Return [X, Y] of the center of cell containing provided text 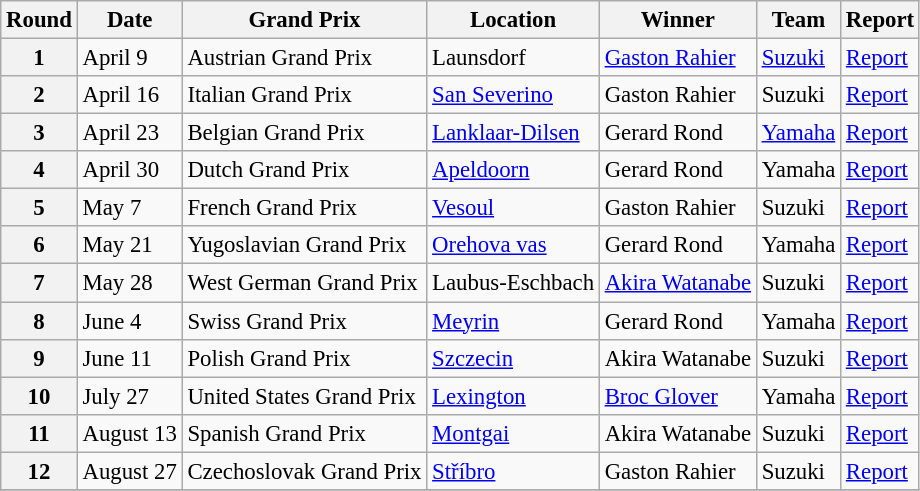
Polish Grand Prix [304, 358]
3 [39, 133]
6 [39, 245]
Czechoslovak Grand Prix [304, 471]
Orehova vas [514, 245]
Apeldoorn [514, 170]
7 [39, 283]
Broc Glover [678, 396]
April 16 [130, 95]
April 9 [130, 58]
2 [39, 95]
10 [39, 396]
Lanklaar-Dilsen [514, 133]
Vesoul [514, 208]
West German Grand Prix [304, 283]
Szczecin [514, 358]
8 [39, 321]
Montgai [514, 433]
April 30 [130, 170]
July 27 [130, 396]
June 11 [130, 358]
May 7 [130, 208]
Location [514, 20]
Winner [678, 20]
Laubus-Eschbach [514, 283]
June 4 [130, 321]
Spanish Grand Prix [304, 433]
San Severino [514, 95]
Lexington [514, 396]
April 23 [130, 133]
5 [39, 208]
Italian Grand Prix [304, 95]
Team [798, 20]
Launsdorf [514, 58]
Meyrin [514, 321]
August 27 [130, 471]
United States Grand Prix [304, 396]
Round [39, 20]
12 [39, 471]
Swiss Grand Prix [304, 321]
1 [39, 58]
French Grand Prix [304, 208]
Grand Prix [304, 20]
9 [39, 358]
May 28 [130, 283]
May 21 [130, 245]
Yugoslavian Grand Prix [304, 245]
Date [130, 20]
Belgian Grand Prix [304, 133]
11 [39, 433]
Austrian Grand Prix [304, 58]
Stříbro [514, 471]
August 13 [130, 433]
Dutch Grand Prix [304, 170]
4 [39, 170]
